Locate the cell with the specified text and output its [x, y] center coordinate. 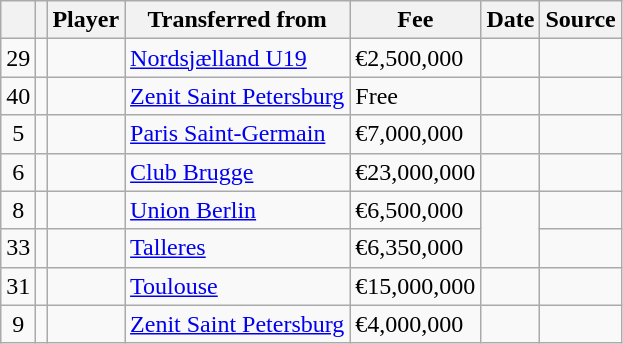
Club Brugge [238, 172]
Player [86, 20]
€23,000,000 [416, 172]
29 [18, 58]
€2,500,000 [416, 58]
Source [580, 20]
33 [18, 248]
Talleres [238, 248]
Nordsjælland U19 [238, 58]
9 [18, 324]
Free [416, 96]
€15,000,000 [416, 286]
8 [18, 210]
Transferred from [238, 20]
5 [18, 134]
Union Berlin [238, 210]
€4,000,000 [416, 324]
€6,500,000 [416, 210]
Date [510, 20]
6 [18, 172]
40 [18, 96]
€6,350,000 [416, 248]
31 [18, 286]
Toulouse [238, 286]
€7,000,000 [416, 134]
Paris Saint-Germain [238, 134]
Fee [416, 20]
